Locate the cell with the specified text and output its (X, Y) center coordinate. 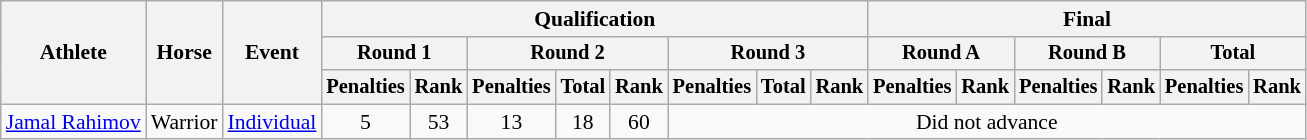
Did not advance (987, 122)
13 (511, 122)
Round 1 (394, 54)
18 (584, 122)
Qualification (594, 19)
Athlete (74, 52)
Event (272, 52)
Round B (1087, 54)
60 (639, 122)
Warrior (184, 122)
Jamal Rahimov (74, 122)
Horse (184, 52)
Round 3 (768, 54)
5 (365, 122)
Round 2 (567, 54)
Final (1087, 19)
53 (439, 122)
Round A (941, 54)
Individual (272, 122)
